For the text-containing cell, return its midpoint in (X, Y) coordinate format. 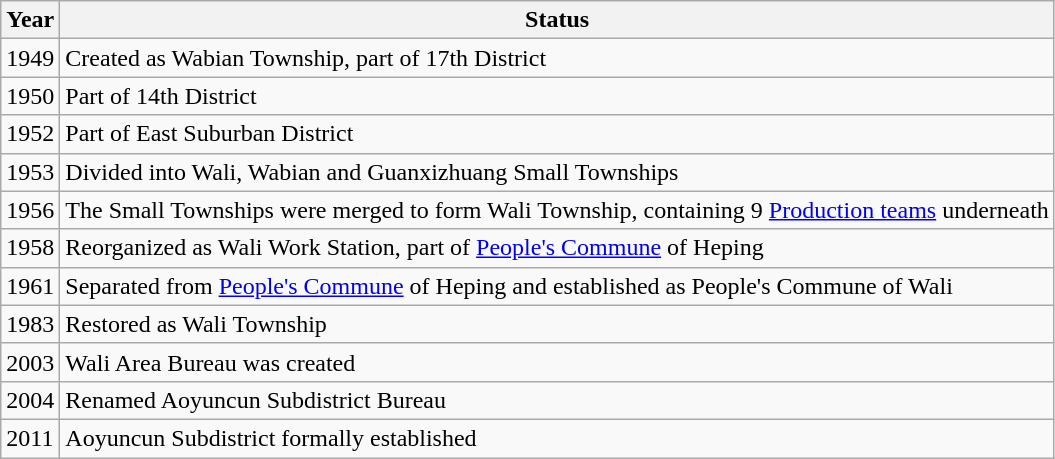
2011 (30, 438)
Part of 14th District (558, 96)
2003 (30, 362)
1949 (30, 58)
Created as Wabian Township, part of 17th District (558, 58)
Restored as Wali Township (558, 324)
Wali Area Bureau was created (558, 362)
1953 (30, 172)
1950 (30, 96)
Aoyuncun Subdistrict formally established (558, 438)
Divided into Wali, Wabian and Guanxizhuang Small Townships (558, 172)
1958 (30, 248)
2004 (30, 400)
1961 (30, 286)
1952 (30, 134)
1983 (30, 324)
Year (30, 20)
Renamed Aoyuncun Subdistrict Bureau (558, 400)
Reorganized as Wali Work Station, part of People's Commune of Heping (558, 248)
Status (558, 20)
Separated from People's Commune of Heping and established as People's Commune of Wali (558, 286)
Part of East Suburban District (558, 134)
1956 (30, 210)
The Small Townships were merged to form Wali Township, containing 9 Production teams underneath (558, 210)
